Capture the cell that displays the provided text and extract its [X, Y] central coordinate. 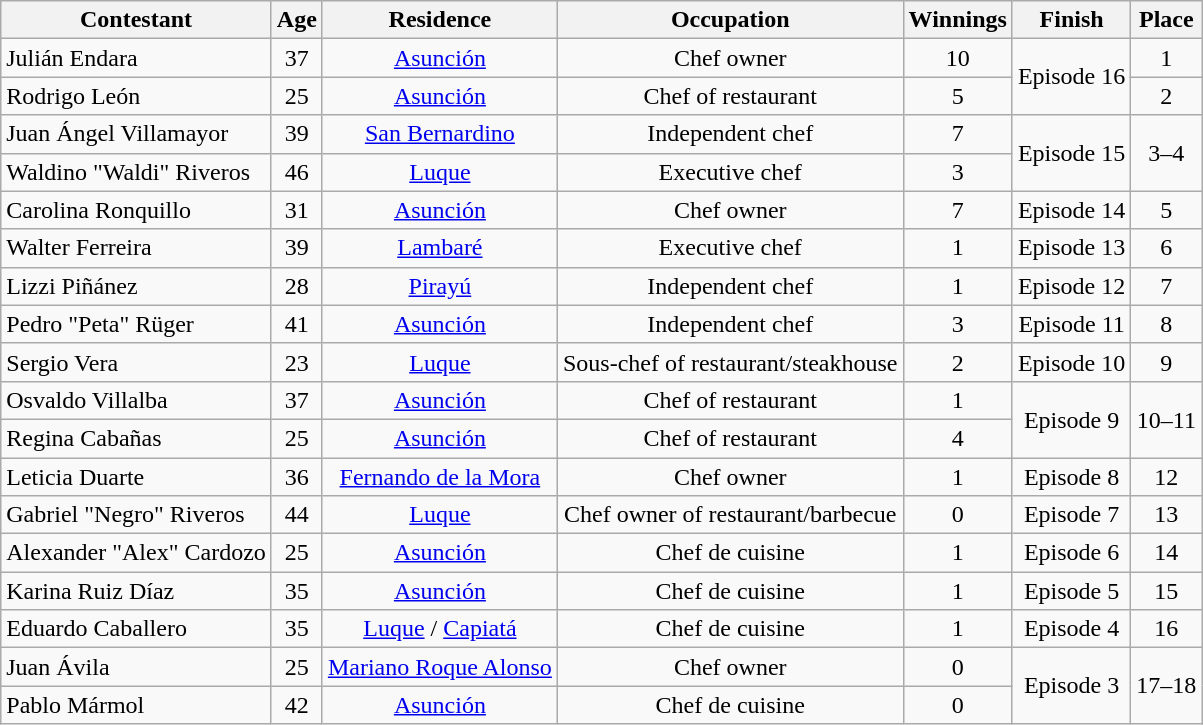
Juan Ávila [136, 667]
Pirayú [440, 286]
Contestant [136, 20]
Osvaldo Villalba [136, 400]
Episode 15 [1071, 153]
Residence [440, 20]
Waldino "Waldi" Riveros [136, 172]
Juan Ángel Villamayor [136, 134]
23 [296, 362]
Luque / Capiatá [440, 629]
31 [296, 210]
Fernando de la Mora [440, 477]
Pablo Mármol [136, 705]
42 [296, 705]
Carolina Ronquillo [136, 210]
41 [296, 324]
Episode 9 [1071, 419]
3–4 [1166, 153]
15 [1166, 591]
44 [296, 515]
Leticia Duarte [136, 477]
San Bernardino [440, 134]
Karina Ruiz Díaz [136, 591]
Episode 6 [1071, 553]
Place [1166, 20]
Rodrigo León [136, 96]
Episode 13 [1071, 248]
Episode 11 [1071, 324]
17–18 [1166, 686]
36 [296, 477]
Alexander "Alex" Cardozo [136, 553]
Walter Ferreira [136, 248]
Episode 5 [1071, 591]
46 [296, 172]
14 [1166, 553]
Pedro "Peta" Rüger [136, 324]
13 [1166, 515]
Episode 8 [1071, 477]
10 [958, 58]
Lizzi Piñánez [136, 286]
4 [958, 438]
Eduardo Caballero [136, 629]
6 [1166, 248]
Lambaré [440, 248]
Gabriel "Negro" Riveros [136, 515]
Episode 16 [1071, 77]
Episode 14 [1071, 210]
8 [1166, 324]
16 [1166, 629]
12 [1166, 477]
Mariano Roque Alonso [440, 667]
Julián Endara [136, 58]
Finish [1071, 20]
Regina Cabañas [136, 438]
Age [296, 20]
Episode 3 [1071, 686]
Episode 10 [1071, 362]
10–11 [1166, 419]
Episode 7 [1071, 515]
Occupation [730, 20]
Sous-chef of restaurant/steakhouse [730, 362]
Sergio Vera [136, 362]
Winnings [958, 20]
Episode 12 [1071, 286]
Chef owner of restaurant/barbecue [730, 515]
Episode 4 [1071, 629]
28 [296, 286]
9 [1166, 362]
